Output the [X, Y] coordinate of the center of the cell containing the given text.  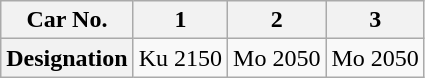
Ku 2150 [180, 58]
3 [375, 20]
2 [277, 20]
Car No. [67, 20]
1 [180, 20]
Designation [67, 58]
